Search for the cell housing the specified text and yield its (x, y) center coordinate. 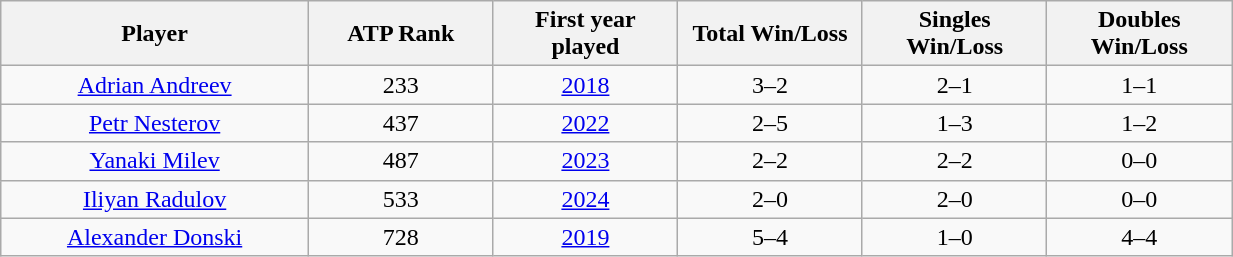
4–4 (1140, 237)
Adrian Andreev (155, 85)
First year played (586, 34)
487 (400, 161)
Iliyan Radulov (155, 199)
3–2 (770, 85)
1–2 (1140, 123)
2023 (586, 161)
2022 (586, 123)
2024 (586, 199)
728 (400, 237)
2018 (586, 85)
Total Win/Loss (770, 34)
437 (400, 123)
Petr Nesterov (155, 123)
Yanaki Milev (155, 161)
2–5 (770, 123)
Alexander Donski (155, 237)
233 (400, 85)
1–1 (1140, 85)
533 (400, 199)
5–4 (770, 237)
1–3 (954, 123)
2019 (586, 237)
Player (155, 34)
Singles Win/Loss (954, 34)
1–0 (954, 237)
2–1 (954, 85)
Doubles Win/Loss (1140, 34)
ATP Rank (400, 34)
